Pinpoint the cell where the given text exists, returning its (X, Y) midpoint coordinate. 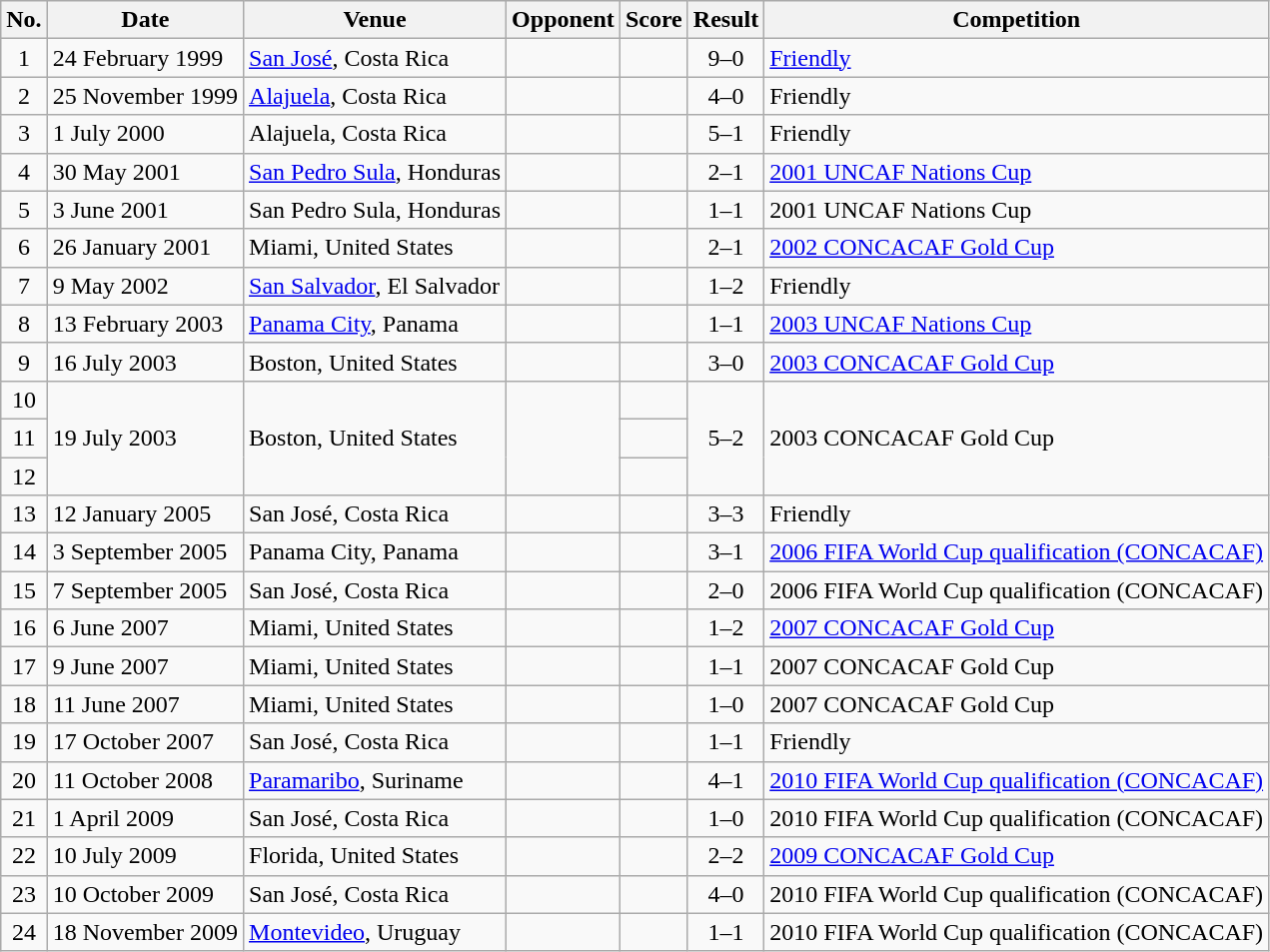
Paramaribo, Suriname (376, 780)
2–0 (725, 590)
Florida, United States (376, 856)
2009 CONCACAF Gold Cup (1017, 856)
San Salvador, El Salvador (376, 286)
1 July 2000 (145, 134)
2–2 (725, 856)
12 January 2005 (145, 514)
9 May 2002 (145, 286)
19 (24, 742)
19 July 2003 (145, 438)
5–1 (725, 134)
17 October 2007 (145, 742)
6 (24, 248)
10 July 2009 (145, 856)
17 (24, 666)
18 November 2009 (145, 932)
16 (24, 628)
Score (653, 20)
1 April 2009 (145, 818)
12 (24, 476)
Opponent (564, 20)
3 September 2005 (145, 552)
15 (24, 590)
Competition (1017, 20)
10 October 2009 (145, 894)
5 (24, 210)
25 November 1999 (145, 96)
26 January 2001 (145, 248)
Montevideo, Uruguay (376, 932)
2 (24, 96)
9–0 (725, 58)
13 February 2003 (145, 324)
24 (24, 932)
3–3 (725, 514)
22 (24, 856)
Date (145, 20)
Venue (376, 20)
18 (24, 704)
9 (24, 362)
4 (24, 172)
3–1 (725, 552)
7 (24, 286)
9 June 2007 (145, 666)
20 (24, 780)
7 September 2005 (145, 590)
30 May 2001 (145, 172)
3 (24, 134)
14 (24, 552)
3 June 2001 (145, 210)
6 June 2007 (145, 628)
23 (24, 894)
16 July 2003 (145, 362)
5–2 (725, 438)
11 October 2008 (145, 780)
13 (24, 514)
21 (24, 818)
11 (24, 438)
1 (24, 58)
2002 CONCACAF Gold Cup (1017, 248)
2003 UNCAF Nations Cup (1017, 324)
24 February 1999 (145, 58)
8 (24, 324)
10 (24, 400)
No. (24, 20)
Result (725, 20)
3–0 (725, 362)
11 June 2007 (145, 704)
4–1 (725, 780)
